Provide the (x, y) coordinate of the cell's center where the given text is located.  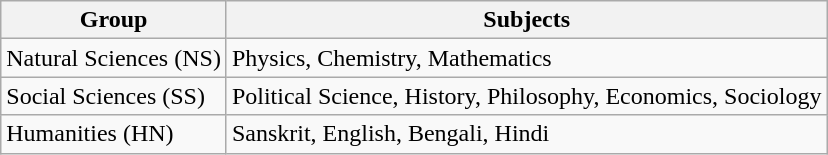
Subjects (526, 20)
Natural Sciences (NS) (114, 58)
Sanskrit, English, Bengali, Hindi (526, 134)
Social Sciences (SS) (114, 96)
Physics, Chemistry, Mathematics (526, 58)
Humanities (HN) (114, 134)
Group (114, 20)
Political Science, History, Philosophy, Economics, Sociology (526, 96)
